Return (X, Y) of the center of cell containing provided text 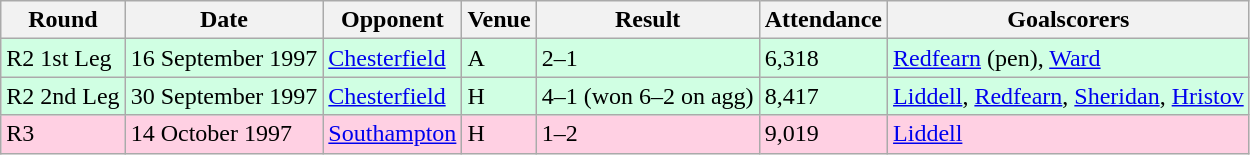
R2 2nd Leg (63, 96)
30 September 1997 (224, 96)
Result (648, 20)
Round (63, 20)
Redfearn (pen), Ward (1069, 58)
1–2 (648, 134)
Southampton (392, 134)
6,318 (823, 58)
Venue (499, 20)
Attendance (823, 20)
Opponent (392, 20)
9,019 (823, 134)
14 October 1997 (224, 134)
A (499, 58)
Date (224, 20)
4–1 (won 6–2 on agg) (648, 96)
2–1 (648, 58)
Goalscorers (1069, 20)
Liddell, Redfearn, Sheridan, Hristov (1069, 96)
8,417 (823, 96)
R2 1st Leg (63, 58)
16 September 1997 (224, 58)
Liddell (1069, 134)
R3 (63, 134)
